Detect which cell encompasses the target text, then output its [x, y] center coordinate. 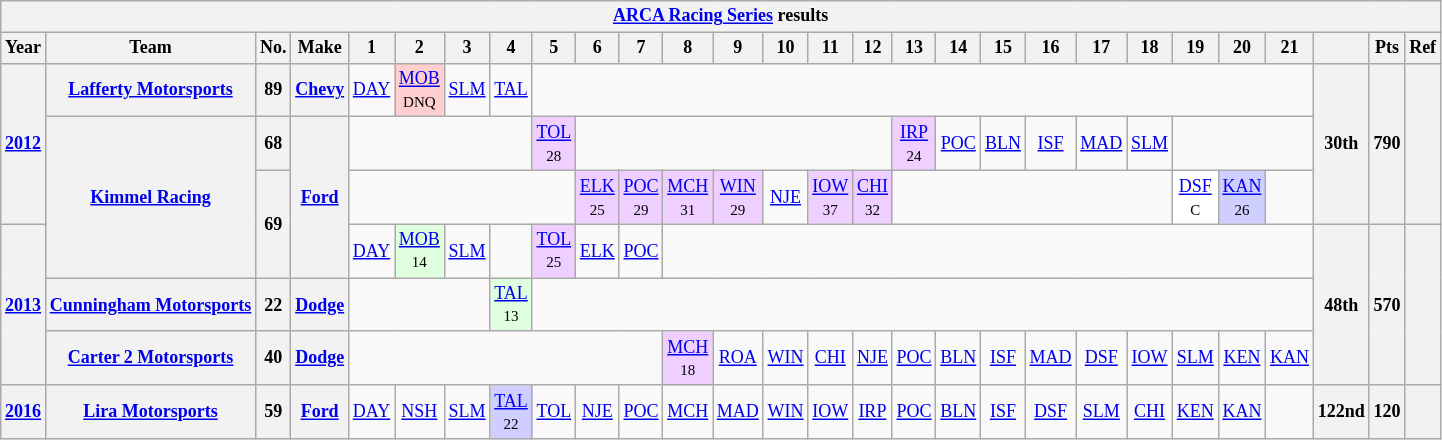
8 [688, 48]
Cunningham Motorsports [150, 305]
IOW37 [830, 197]
2016 [24, 412]
ELK25 [597, 197]
Lira Motorsports [150, 412]
TOL25 [554, 251]
2 [420, 48]
Kimmel Racing [150, 198]
2013 [24, 304]
TOL28 [554, 144]
TAL [511, 90]
16 [1050, 48]
IRP [873, 412]
570 [1387, 304]
1 [371, 48]
7 [641, 48]
18 [1150, 48]
MCH [688, 412]
ROA [738, 358]
TOL [554, 412]
Chevy [320, 90]
WIN29 [738, 197]
3 [467, 48]
TAL13 [511, 305]
DSFC [1195, 197]
120 [1387, 412]
Pts [1387, 48]
122nd [1341, 412]
ARCA Racing Series results [721, 16]
15 [1004, 48]
POC29 [641, 197]
TAL22 [511, 412]
12 [873, 48]
20 [1242, 48]
22 [274, 305]
ELK [597, 251]
IRP24 [914, 144]
40 [274, 358]
Lafferty Motorsports [150, 90]
30th [1341, 144]
9 [738, 48]
MCH18 [688, 358]
69 [274, 224]
Carter 2 Motorsports [150, 358]
19 [1195, 48]
59 [274, 412]
17 [1102, 48]
CHI32 [873, 197]
11 [830, 48]
13 [914, 48]
Team [150, 48]
790 [1387, 144]
21 [1290, 48]
Year [24, 48]
68 [274, 144]
89 [274, 90]
No. [274, 48]
MCH31 [688, 197]
6 [597, 48]
Make [320, 48]
48th [1341, 304]
5 [554, 48]
14 [958, 48]
4 [511, 48]
NSH [420, 412]
Ref [1423, 48]
MOB14 [420, 251]
10 [786, 48]
MOBDNQ [420, 90]
KAN26 [1242, 197]
2012 [24, 144]
